Search for the cell housing the specified text and yield its (x, y) center coordinate. 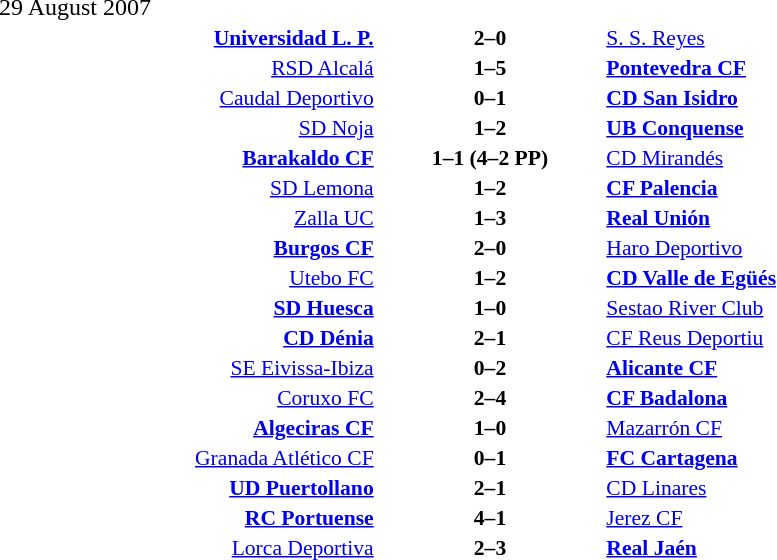
1–5 (490, 68)
0–2 (490, 368)
1–3 (490, 218)
1–1 (4–2 PP) (490, 158)
2–4 (490, 398)
4–1 (490, 518)
